Return [x, y] of the center of cell containing provided text 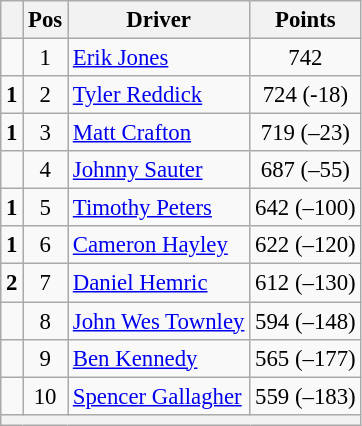
565 (–177) [306, 358]
Driver [159, 20]
Points [306, 20]
10 [46, 396]
3 [46, 133]
687 (–55) [306, 170]
Spencer Gallagher [159, 396]
559 (–183) [306, 396]
8 [46, 321]
622 (–120) [306, 245]
719 (–23) [306, 133]
4 [46, 170]
7 [46, 283]
John Wes Townley [159, 321]
Erik Jones [159, 58]
Johnny Sauter [159, 170]
Tyler Reddick [159, 95]
5 [46, 208]
Pos [46, 20]
724 (-18) [306, 95]
Daniel Hemric [159, 283]
Ben Kennedy [159, 358]
6 [46, 245]
Cameron Hayley [159, 245]
Timothy Peters [159, 208]
Matt Crafton [159, 133]
742 [306, 58]
642 (–100) [306, 208]
612 (–130) [306, 283]
594 (–148) [306, 321]
9 [46, 358]
